Return [x, y] of the center of cell containing provided text 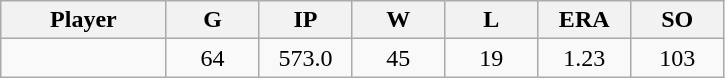
ERA [584, 20]
W [398, 20]
Player [84, 20]
SO [678, 20]
573.0 [306, 58]
IP [306, 20]
45 [398, 58]
G [212, 20]
19 [492, 58]
L [492, 20]
64 [212, 58]
1.23 [584, 58]
103 [678, 58]
